Determine the (x, y) coordinate at the center of the cell enclosing the given text.  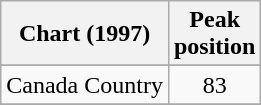
Peakposition (214, 34)
Canada Country (85, 85)
83 (214, 85)
Chart (1997) (85, 34)
